Find where the given text appears and provide that cell's center as (X, Y) coordinate. 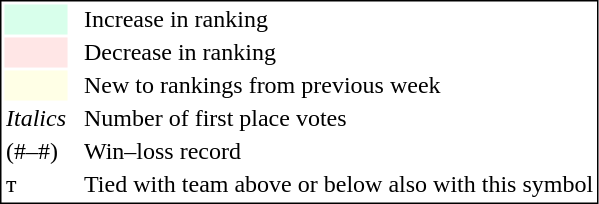
Number of first place votes (338, 119)
Italics (36, 119)
Decrease in ranking (338, 53)
Tied with team above or below also with this symbol (338, 185)
New to rankings from previous week (338, 85)
т (36, 185)
(#–#) (36, 151)
Increase in ranking (338, 19)
Win–loss record (338, 151)
